Extract the (x, y) coordinate from the center of the cell holding the provided text.  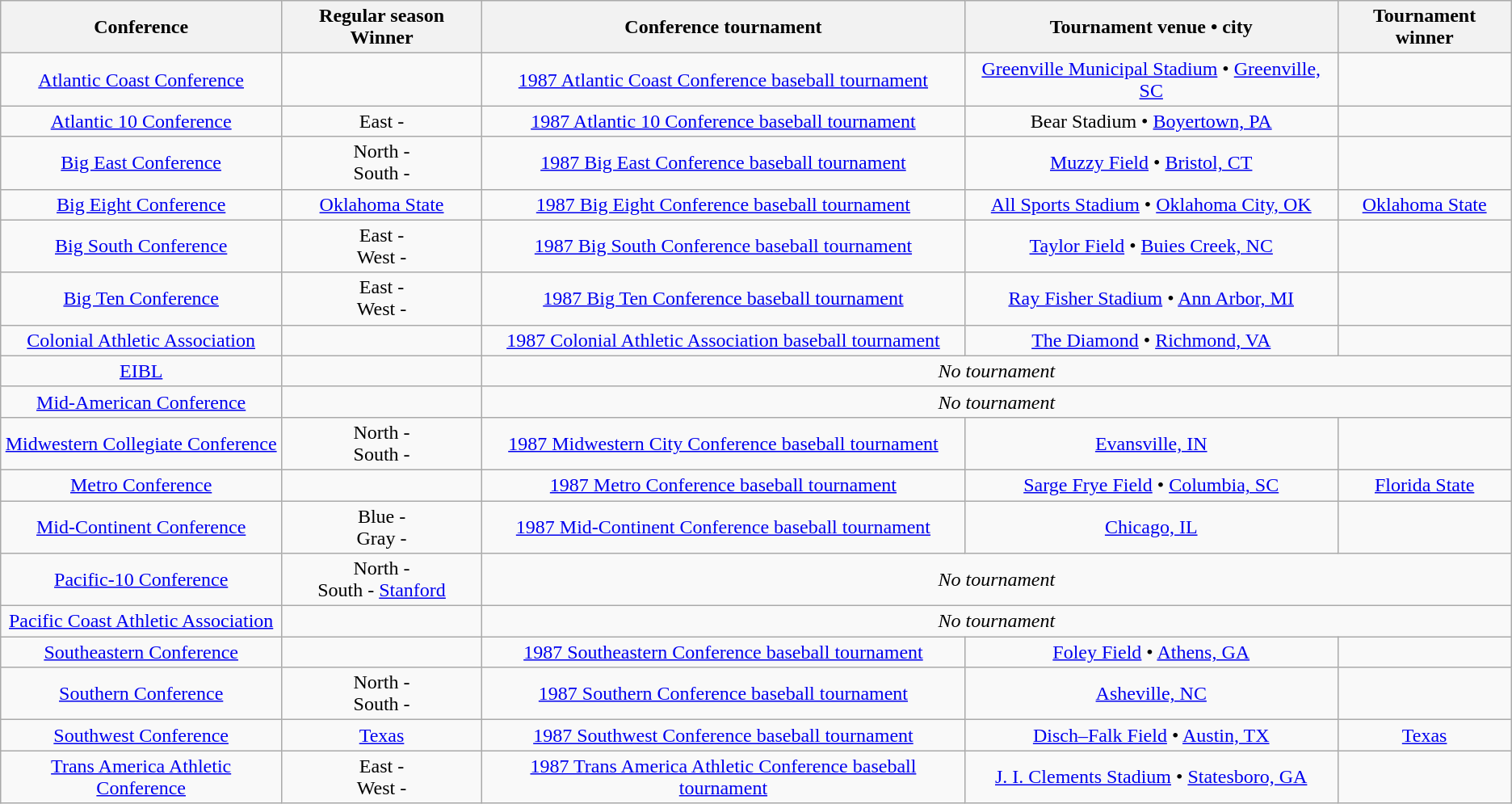
All Sports Stadium • Oklahoma City, OK (1151, 204)
1987 Midwestern City Conference baseball tournament (723, 443)
Bear Stadium • Boyertown, PA (1151, 121)
East - (382, 121)
Blue - Gray - (382, 527)
EIBL (141, 371)
North - South - Stanford (382, 580)
Evansville, IN (1151, 443)
Mid-Continent Conference (141, 527)
Big Eight Conference (141, 204)
1987 Southern Conference baseball tournament (723, 693)
1987 Big Eight Conference baseball tournament (723, 204)
Trans America Athletic Conference (141, 777)
Greenville Municipal Stadium • Greenville, SC (1151, 79)
1987 Big South Conference baseball tournament (723, 246)
Big Ten Conference (141, 299)
Southeastern Conference (141, 652)
Taylor Field • Buies Creek, NC (1151, 246)
Southern Conference (141, 693)
Florida State (1425, 485)
Atlantic 10 Conference (141, 121)
Conference tournament (723, 27)
Pacific Coast Athletic Association (141, 621)
1987 Metro Conference baseball tournament (723, 485)
1987 Big East Conference baseball tournament (723, 163)
Colonial Athletic Association (141, 340)
1987 Atlantic Coast Conference baseball tournament (723, 79)
Tournament venue • city (1151, 27)
Southwest Conference (141, 735)
1987 Big Ten Conference baseball tournament (723, 299)
Big East Conference (141, 163)
1987 Mid-Continent Conference baseball tournament (723, 527)
Regular season Winner (382, 27)
J. I. Clements Stadium • Statesboro, GA (1151, 777)
Big South Conference (141, 246)
Tournament winner (1425, 27)
Asheville, NC (1151, 693)
1987 Trans America Athletic Conference baseball tournament (723, 777)
1987 Southwest Conference baseball tournament (723, 735)
Chicago, IL (1151, 527)
1987 Atlantic 10 Conference baseball tournament (723, 121)
1987 Colonial Athletic Association baseball tournament (723, 340)
Pacific-10 Conference (141, 580)
Ray Fisher Stadium • Ann Arbor, MI (1151, 299)
Metro Conference (141, 485)
Mid-American Conference (141, 402)
Foley Field • Athens, GA (1151, 652)
Muzzy Field • Bristol, CT (1151, 163)
Midwestern Collegiate Conference (141, 443)
The Diamond • Richmond, VA (1151, 340)
1987 Southeastern Conference baseball tournament (723, 652)
Disch–Falk Field • Austin, TX (1151, 735)
Atlantic Coast Conference (141, 79)
Sarge Frye Field • Columbia, SC (1151, 485)
Conference (141, 27)
